Extract the [X, Y] coordinate from the center of the cell holding the provided text.  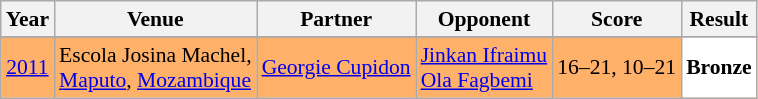
Year [28, 19]
Georgie Cupidon [336, 68]
Result [719, 19]
16–21, 10–21 [616, 68]
Escola Josina Machel,Maputo, Mozambique [156, 68]
Bronze [719, 68]
2011 [28, 68]
Jinkan Ifraimu Ola Fagbemi [484, 68]
Opponent [484, 19]
Partner [336, 19]
Score [616, 19]
Venue [156, 19]
